Return the [x, y] coordinate for the center point of the cell that contains the specified text.  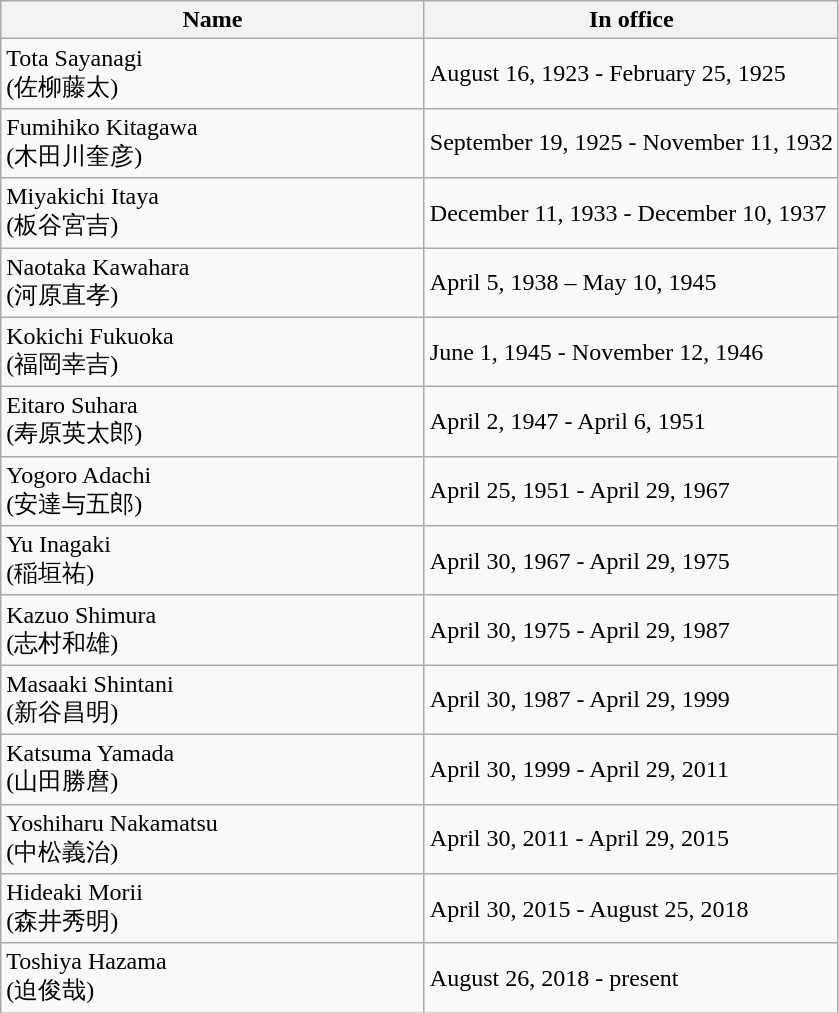
Yoshiharu Nakamatsu (中松義治) [213, 839]
Yu Inagaki (稲垣祐) [213, 561]
Hideaki Morii (森井秀明) [213, 909]
Katsuma Yamada (山田勝麿) [213, 769]
Kazuo Shimura (志村和雄) [213, 630]
Kokichi Fukuoka (福岡幸吉) [213, 352]
Masaaki Shintani (新谷昌明) [213, 700]
April 30, 2011 - April 29, 2015 [631, 839]
Name [213, 20]
Yogoro Adachi (安達与五郎) [213, 491]
August 16, 1923 - February 25, 1925 [631, 74]
September 19, 1925 - November 11, 1932 [631, 143]
April 30, 1975 - April 29, 1987 [631, 630]
April 30, 1987 - April 29, 1999 [631, 700]
Miyakichi Itaya (板谷宮吉) [213, 213]
Tota Sayanagi (佐柳藤太) [213, 74]
April 2, 1947 - April 6, 1951 [631, 422]
Eitaro Suhara (寿原英太郎) [213, 422]
April 30, 2015 - August 25, 2018 [631, 909]
April 30, 1999 - April 29, 2011 [631, 769]
April 30, 1967 - April 29, 1975 [631, 561]
August 26, 2018 - present [631, 978]
In office [631, 20]
December 11, 1933 - December 10, 1937 [631, 213]
Fumihiko Kitagawa (木田川奎彦) [213, 143]
April 5, 1938 – May 10, 1945 [631, 283]
June 1, 1945 - November 12, 1946 [631, 352]
Naotaka Kawahara (河原直孝) [213, 283]
Toshiya Hazama (迫俊哉) [213, 978]
April 25, 1951 - April 29, 1967 [631, 491]
